For the text-containing cell, return its midpoint in (x, y) coordinate format. 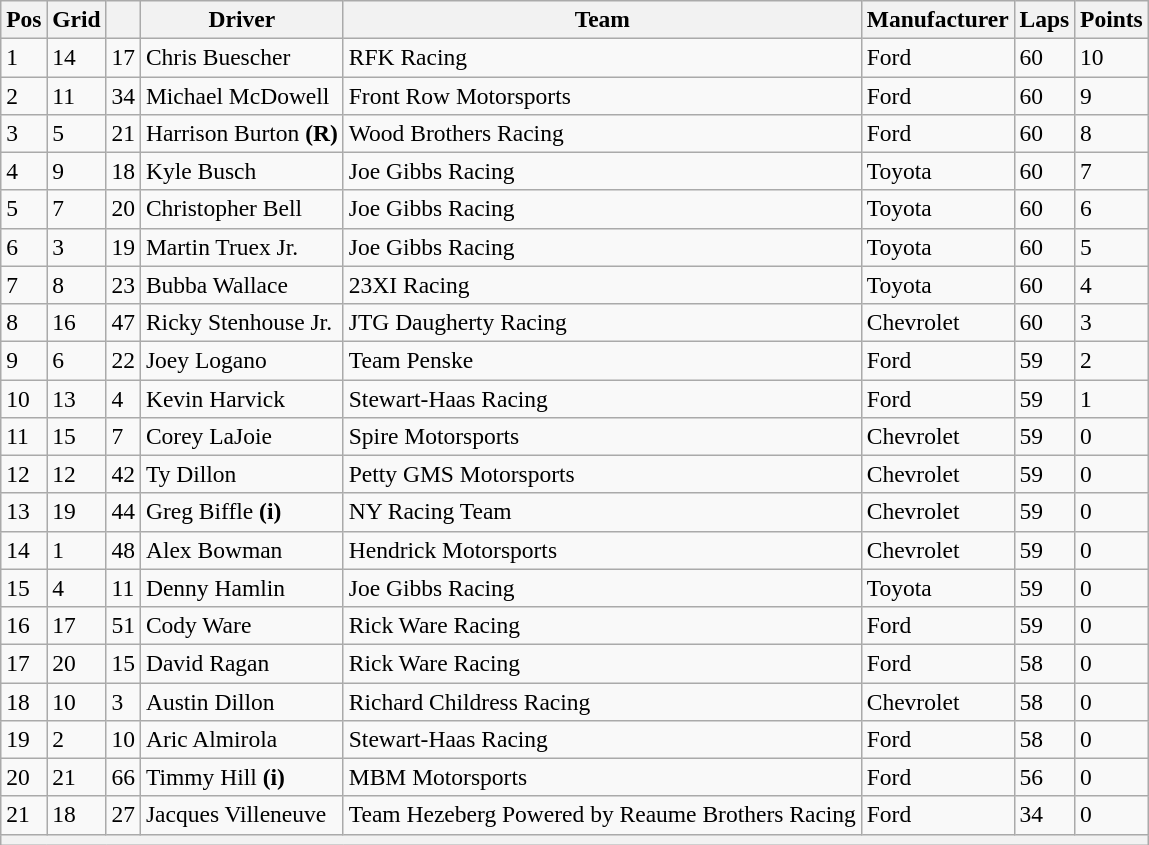
Harrison Burton (R) (242, 133)
Denny Hamlin (242, 588)
Jacques Villeneuve (242, 815)
Spire Motorsports (602, 436)
Team Hezeberg Powered by Reaume Brothers Racing (602, 815)
Greg Biffle (i) (242, 512)
Kyle Busch (242, 171)
56 (1044, 777)
Bubba Wallace (242, 285)
Chris Buescher (242, 57)
Grid (76, 19)
Alex Bowman (242, 550)
23XI Racing (602, 285)
Wood Brothers Racing (602, 133)
Joey Logano (242, 360)
Ty Dillon (242, 474)
Ricky Stenhouse Jr. (242, 322)
Richard Childress Racing (602, 701)
44 (123, 512)
JTG Daugherty Racing (602, 322)
22 (123, 360)
47 (123, 322)
Kevin Harvick (242, 398)
27 (123, 815)
Cody Ware (242, 625)
Austin Dillon (242, 701)
Christopher Bell (242, 209)
48 (123, 550)
Points (1112, 19)
23 (123, 285)
Manufacturer (938, 19)
Team (602, 19)
Front Row Motorsports (602, 95)
RFK Racing (602, 57)
Team Penske (602, 360)
MBM Motorsports (602, 777)
Aric Almirola (242, 739)
66 (123, 777)
51 (123, 625)
David Ragan (242, 663)
42 (123, 474)
NY Racing Team (602, 512)
Martin Truex Jr. (242, 247)
Corey LaJoie (242, 436)
Petty GMS Motorsports (602, 474)
Timmy Hill (i) (242, 777)
Michael McDowell (242, 95)
Hendrick Motorsports (602, 550)
Driver (242, 19)
Pos (24, 19)
Laps (1044, 19)
